Find where the given text appears and provide that cell's center as [X, Y] coordinate. 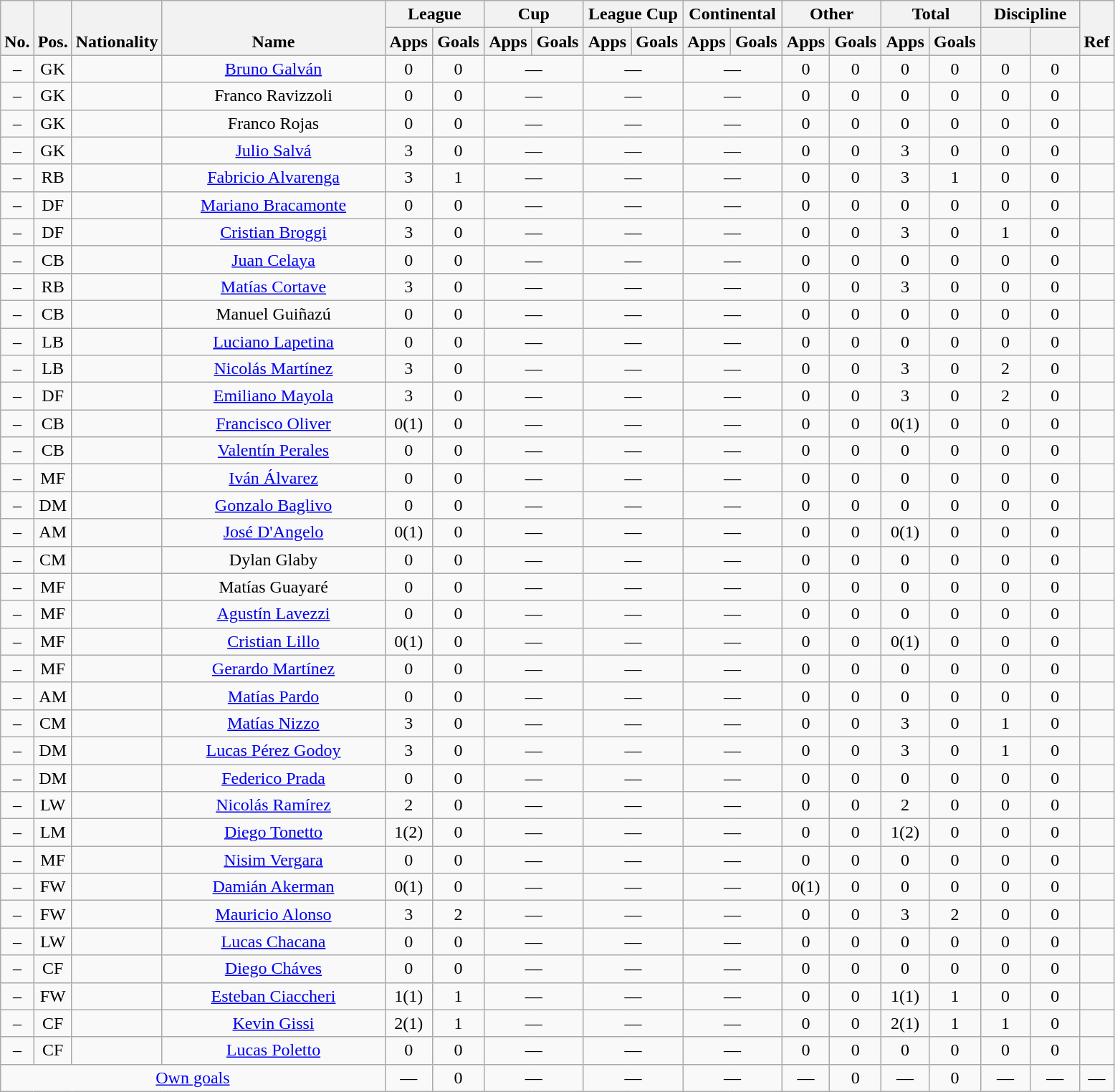
LM [53, 833]
Cristian Lillo [274, 641]
Mauricio Alonso [274, 914]
Damián Akerman [274, 887]
Franco Rojas [274, 123]
Nicolás Martínez [274, 369]
José D'Angelo [274, 532]
Cup [535, 14]
Gonzalo Baglivo [274, 505]
Esteban Ciaccheri [274, 996]
Fabricio Alvarenga [274, 178]
Federico Prada [274, 777]
Nationality [117, 28]
Gerardo Martínez [274, 669]
Discipline [1030, 14]
Lucas Poletto [274, 1050]
Matías Pardo [274, 696]
Matías Guayaré [274, 587]
Pos. [53, 28]
Name [274, 28]
Manuel Guiñazú [274, 314]
Juan Celaya [274, 259]
No. [17, 28]
Lucas Chacana [274, 942]
Ref [1096, 28]
Other [831, 14]
Diego Cháves [274, 969]
Mariano Bracamonte [274, 205]
Agustín Lavezzi [274, 614]
Matías Nizzo [274, 723]
Total [932, 14]
Dylan Glaby [274, 560]
Cristian Broggi [274, 232]
League [434, 14]
Nisim Vergara [274, 860]
Matías Cortave [274, 287]
Lucas Pérez Godoy [274, 750]
Francisco Oliver [274, 423]
Own goals [193, 1078]
Valentín Perales [274, 451]
Diego Tonetto [274, 833]
League Cup [633, 14]
Iván Álvarez [274, 478]
Julio Salvá [274, 150]
Kevin Gissi [274, 1023]
Continental [732, 14]
Nicolás Ramírez [274, 805]
Bruno Galván [274, 69]
Emiliano Mayola [274, 396]
Luciano Lapetina [274, 342]
Franco Ravizzoli [274, 96]
